Scan for the cell matching the given text and deliver its [X, Y] coordinate at center. 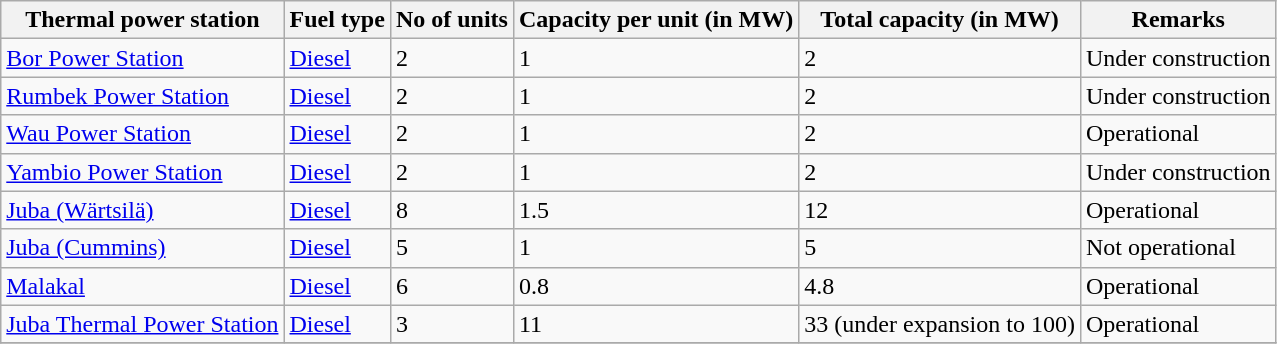
Juba Thermal Power Station [142, 324]
Fuel type [337, 20]
0.8 [656, 286]
3 [452, 324]
12 [940, 210]
6 [452, 286]
Bor Power Station [142, 58]
1.5 [656, 210]
Not operational [1178, 248]
Malakal [142, 286]
4.8 [940, 286]
Wau Power Station [142, 134]
Remarks [1178, 20]
Juba (Wärtsilä) [142, 210]
Total capacity (in MW) [940, 20]
Thermal power station [142, 20]
33 (under expansion to 100) [940, 324]
No of units [452, 20]
11 [656, 324]
8 [452, 210]
Juba (Cummins) [142, 248]
Yambio Power Station [142, 172]
Capacity per unit (in MW) [656, 20]
Rumbek Power Station [142, 96]
